Return the [X, Y] coordinate for the center point of the cell that contains the specified text.  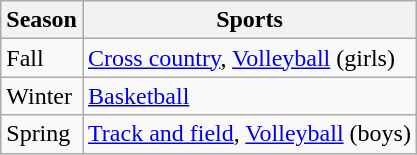
Spring [42, 134]
Cross country, Volleyball (girls) [249, 58]
Season [42, 20]
Sports [249, 20]
Track and field, Volleyball (boys) [249, 134]
Basketball [249, 96]
Winter [42, 96]
Fall [42, 58]
